Extract the [x, y] coordinate from the center of the cell holding the provided text.  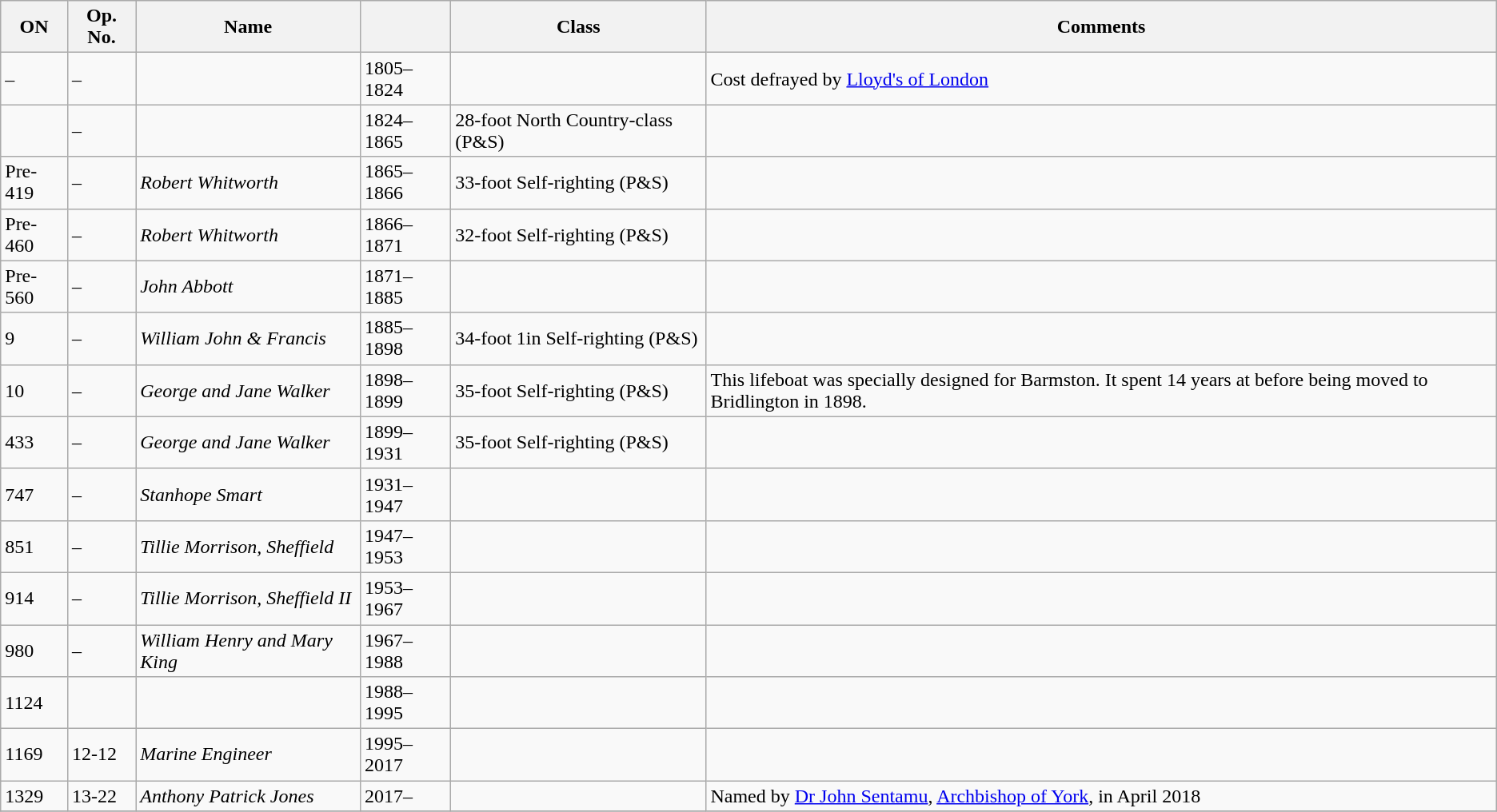
2017– [405, 796]
1805–1824 [405, 78]
Tillie Morrison, Sheffield [248, 547]
34-foot 1in Self-righting (P&S) [579, 339]
Named by Dr John Sentamu, Archbishop of York, in April 2018 [1101, 796]
13-22 [101, 796]
28-foot North Country-class (P&S) [579, 131]
32-foot Self-righting (P&S) [579, 235]
ON [34, 27]
1953–1967 [405, 598]
1995–2017 [405, 754]
980 [34, 651]
William Henry and Mary King [248, 651]
1967–1988 [405, 651]
1988–1995 [405, 703]
433 [34, 443]
Marine Engineer [248, 754]
Pre-460 [34, 235]
Op. No. [101, 27]
Cost defrayed by Lloyd's of London [1101, 78]
1124 [34, 703]
William John & Francis [248, 339]
Comments [1101, 27]
Tillie Morrison, Sheffield II [248, 598]
747 [34, 494]
Stanhope Smart [248, 494]
Pre-419 [34, 182]
1947–1953 [405, 547]
1885–1898 [405, 339]
1329 [34, 796]
John Abbott [248, 286]
1866–1871 [405, 235]
12-12 [101, 754]
Class [579, 27]
851 [34, 547]
1931–1947 [405, 494]
10 [34, 390]
1898–1899 [405, 390]
Anthony Patrick Jones [248, 796]
Name [248, 27]
1865–1866 [405, 182]
1871–1885 [405, 286]
1824–1865 [405, 131]
1899–1931 [405, 443]
33-foot Self-righting (P&S) [579, 182]
9 [34, 339]
1169 [34, 754]
This lifeboat was specially designed for Barmston. It spent 14 years at before being moved to Bridlington in 1898. [1101, 390]
Pre-560 [34, 286]
914 [34, 598]
